Determine the [x, y] coordinate at the center of the cell enclosing the given text.  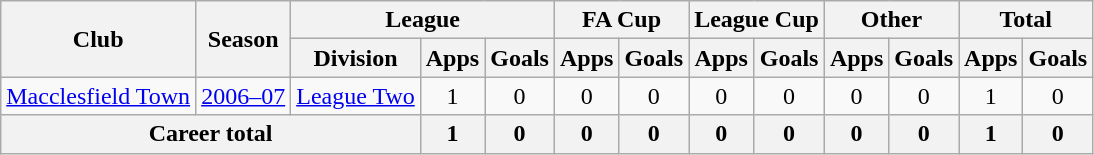
League [423, 20]
FA Cup [621, 20]
Division [356, 58]
Total [1026, 20]
Other [891, 20]
League Cup [757, 20]
Club [98, 39]
Macclesfield Town [98, 96]
Season [244, 39]
Career total [211, 134]
2006–07 [244, 96]
League Two [356, 96]
